From the cell containing the given text, extract its center point as [X, Y] coordinate. 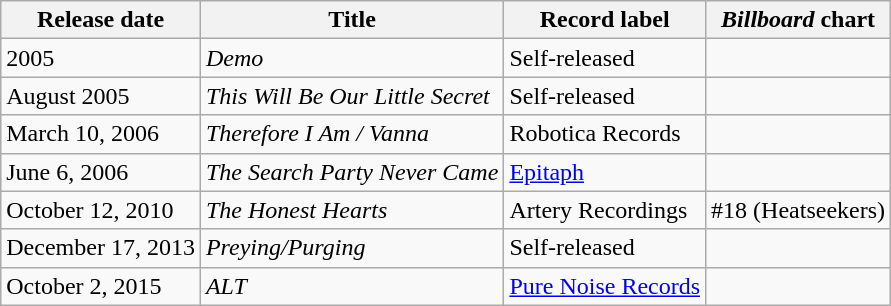
Epitaph [605, 172]
ALT [352, 286]
Therefore I Am / Vanna [352, 134]
October 2, 2015 [101, 286]
Preying/Purging [352, 248]
The Search Party Never Came [352, 172]
The Honest Hearts [352, 210]
December 17, 2013 [101, 248]
Robotica Records [605, 134]
2005 [101, 58]
Demo [352, 58]
Release date [101, 20]
Artery Recordings [605, 210]
This Will Be Our Little Secret [352, 96]
Pure Noise Records [605, 286]
June 6, 2006 [101, 172]
Record label [605, 20]
#18 (Heatseekers) [798, 210]
August 2005 [101, 96]
March 10, 2006 [101, 134]
October 12, 2010 [101, 210]
Title [352, 20]
Billboard chart [798, 20]
